Output the (x, y) coordinate of the center of the cell containing the given text.  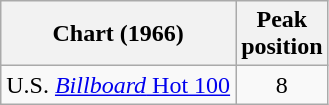
U.S. Billboard Hot 100 (118, 85)
Peakposition (282, 34)
8 (282, 85)
Chart (1966) (118, 34)
